Extract the [x, y] coordinate from the center of the cell holding the provided text.  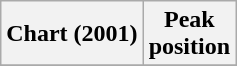
Peakposition [189, 34]
Chart (2001) [72, 34]
